Extract the [x, y] coordinate from the center of the cell holding the provided text.  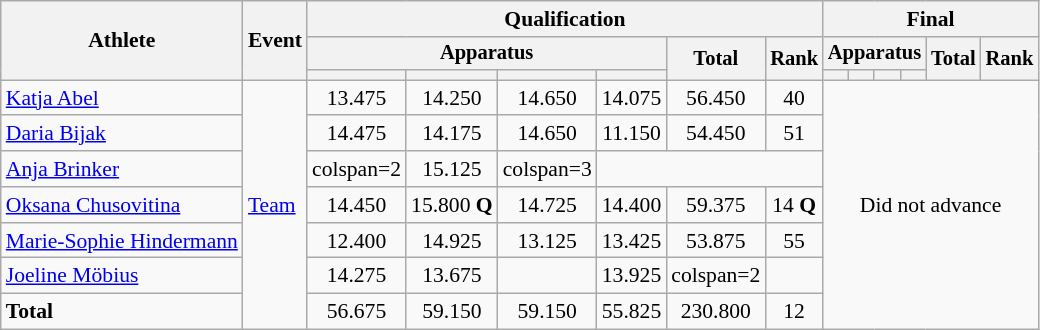
13.925 [632, 276]
12.400 [356, 241]
13.475 [356, 98]
56.450 [716, 98]
14 Q [794, 205]
13.425 [632, 241]
11.150 [632, 134]
59.375 [716, 205]
colspan=3 [548, 169]
Final [930, 19]
Qualification [565, 19]
53.875 [716, 241]
14.075 [632, 98]
Did not advance [930, 204]
14.400 [632, 205]
13.125 [548, 241]
55 [794, 241]
14.925 [452, 241]
Team [275, 204]
14.275 [356, 276]
Oksana Chusovitina [122, 205]
13.675 [452, 276]
40 [794, 98]
12 [794, 312]
51 [794, 134]
55.825 [632, 312]
15.800 Q [452, 205]
56.675 [356, 312]
230.800 [716, 312]
14.250 [452, 98]
54.450 [716, 134]
Athlete [122, 40]
14.450 [356, 205]
14.475 [356, 134]
Marie-Sophie Hindermann [122, 241]
Anja Brinker [122, 169]
Katja Abel [122, 98]
14.175 [452, 134]
Event [275, 40]
15.125 [452, 169]
Daria Bijak [122, 134]
Joeline Möbius [122, 276]
14.725 [548, 205]
